Return (x, y) of the center of cell containing provided text 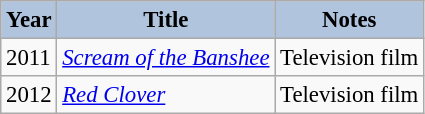
Year (29, 20)
2011 (29, 58)
Scream of the Banshee (166, 58)
Title (166, 20)
Notes (350, 20)
2012 (29, 95)
Red Clover (166, 95)
